Output the [X, Y] coordinate of the center of the cell containing the given text.  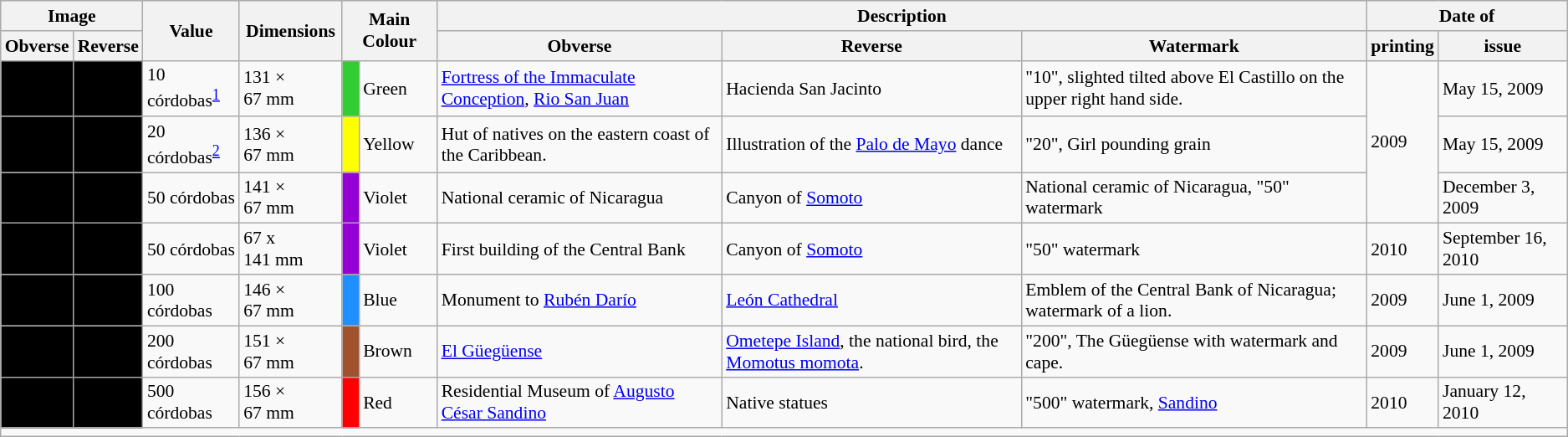
printing [1402, 46]
issue [1503, 46]
10 córdobas1 [191, 89]
156 × 67 mm [291, 404]
Value [191, 30]
"500" watermark, Sandino [1194, 404]
"20", Girl pounding grain [1194, 144]
20 córdobas2 [191, 144]
National ceramic of Nicaragua [580, 198]
First building of the Central Bank [580, 249]
León Cathedral [871, 300]
Illustration of the Palo de Mayo dance [871, 144]
Description [902, 16]
500 córdobas [191, 404]
Blue [398, 300]
Watermark [1194, 46]
Brown [398, 352]
141 × 67 mm [291, 198]
"10", slighted tilted above El Castillo on the upper right hand side. [1194, 89]
September 16, 2010 [1503, 249]
146 × 67 mm [291, 300]
Dimensions [291, 30]
100 córdobas [191, 300]
200 córdobas [191, 352]
Main Colour [390, 30]
National ceramic of Nicaragua, "50" watermark [1194, 198]
El Güegüense [580, 352]
Fortress of the Immaculate Conception, Rio San Juan [580, 89]
"50" watermark [1194, 249]
January 12, 2010 [1503, 404]
Date of [1467, 16]
Residential Museum of Augusto César Sandino [580, 404]
Ometepe Island, the national bird, the Momotus momota. [871, 352]
67 x 141 mm [291, 249]
136 × 67 mm [291, 144]
131 × 67 mm [291, 89]
December 3, 2009 [1503, 198]
Red [398, 404]
Yellow [398, 144]
151 × 67 mm [291, 352]
Monument to Rubén Darío [580, 300]
Hacienda San Jacinto [871, 89]
Image [72, 16]
Green [398, 89]
"200", The Güegüense with watermark and cape. [1194, 352]
Native statues [871, 404]
Hut of natives on the eastern coast of the Caribbean. [580, 144]
Emblem of the Central Bank of Nicaragua; watermark of a lion. [1194, 300]
